Output the (x, y) coordinate of the center of the cell containing the given text.  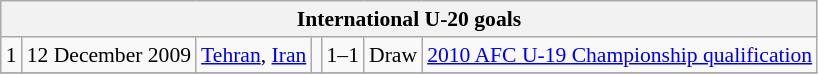
International U-20 goals (409, 19)
Draw (393, 55)
1–1 (342, 55)
Tehran, Iran (254, 55)
12 December 2009 (109, 55)
1 (12, 55)
2010 AFC U-19 Championship qualification (620, 55)
